Pinpoint the cell where the given text exists, returning its (X, Y) midpoint coordinate. 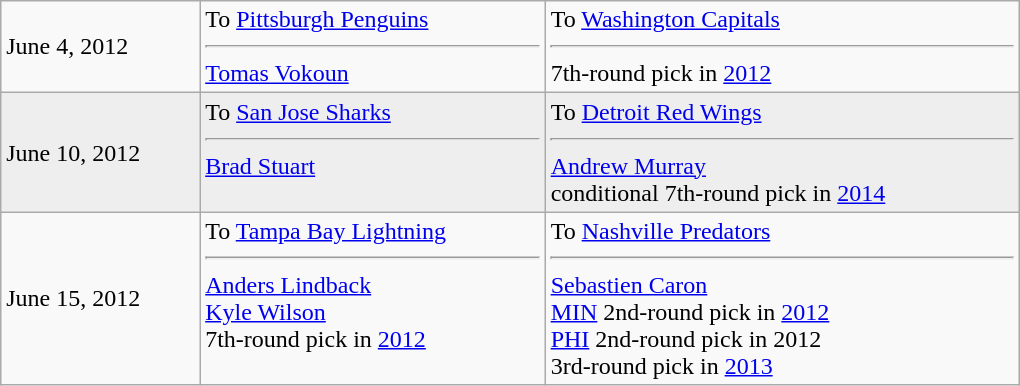
To Tampa Bay LightningAnders LindbackKyle Wilson7th-round pick in 2012 (372, 298)
To San Jose SharksBrad Stuart (372, 152)
June 4, 2012 (100, 47)
To Pittsburgh PenguinsTomas Vokoun (372, 47)
June 15, 2012 (100, 298)
To Nashville PredatorsSebastien CaronMIN 2nd-round pick in 2012PHI 2nd-round pick in 2012 3rd-round pick in 2013 (782, 298)
June 10, 2012 (100, 152)
To Washington Capitals7th-round pick in 2012 (782, 47)
To Detroit Red WingsAndrew Murrayconditional 7th-round pick in 2014 (782, 152)
